Extract the [X, Y] coordinate from the center of the cell holding the provided text.  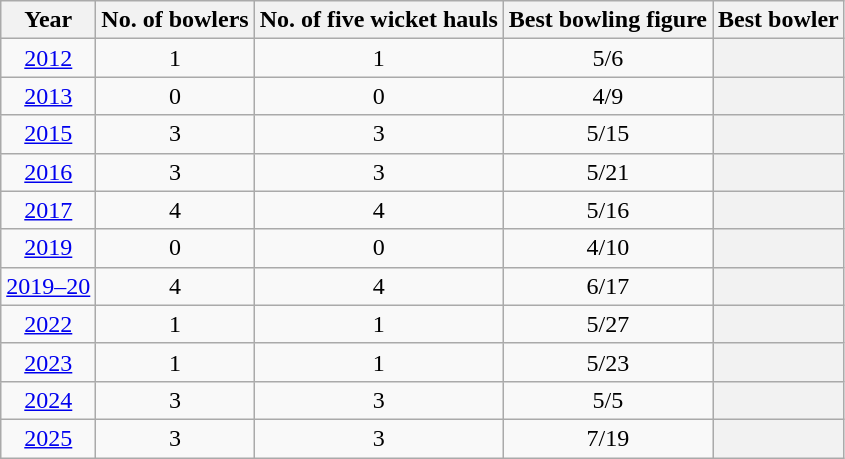
5/16 [608, 210]
Best bowler [779, 20]
No. of bowlers [175, 20]
5/27 [608, 324]
4/10 [608, 248]
2024 [48, 400]
6/17 [608, 286]
5/23 [608, 362]
Year [48, 20]
No. of five wicket hauls [378, 20]
5/6 [608, 58]
2016 [48, 172]
2012 [48, 58]
5/5 [608, 400]
2019 [48, 248]
5/21 [608, 172]
2025 [48, 438]
2023 [48, 362]
2013 [48, 96]
2022 [48, 324]
2017 [48, 210]
2019–20 [48, 286]
7/19 [608, 438]
2015 [48, 134]
5/15 [608, 134]
4/9 [608, 96]
Best bowling figure [608, 20]
